Identify which cell holds the provided text, then report its (X, Y) central coordinate. 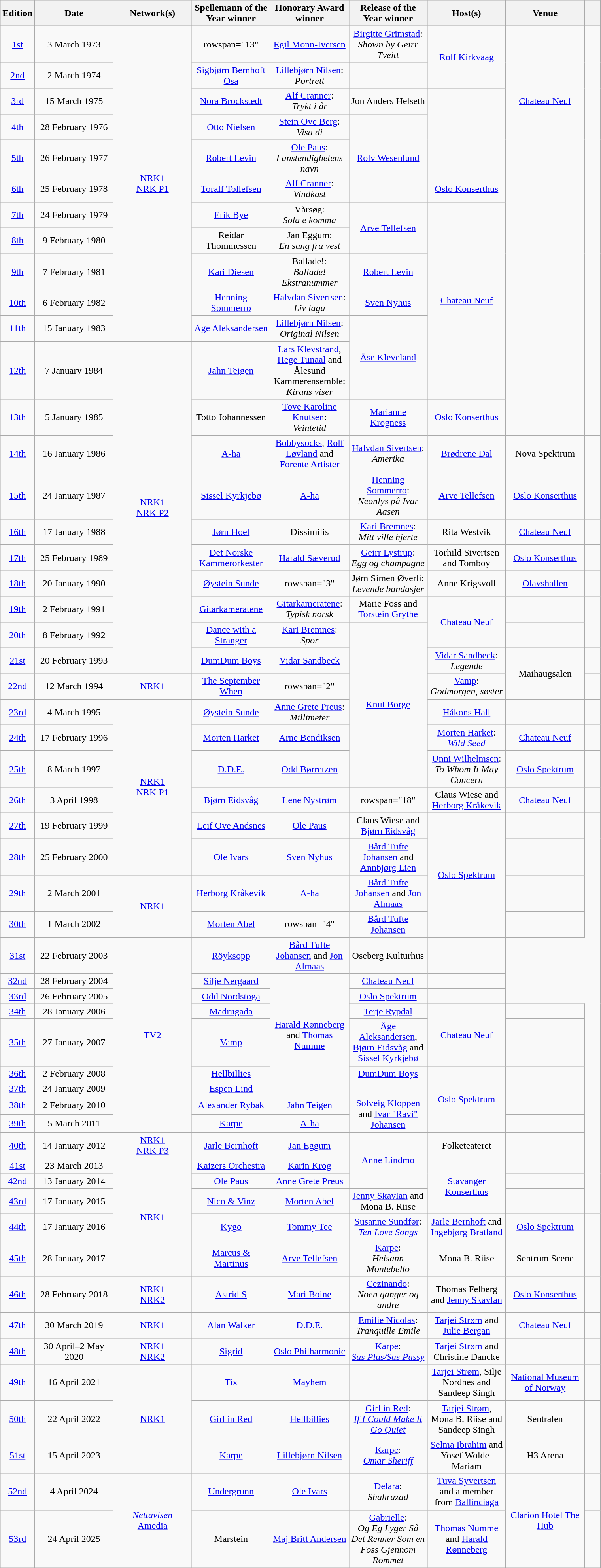
28 January 2006 (74, 1011)
22 April 2022 (74, 1419)
25 February 1978 (74, 189)
Rita Westvik (467, 532)
3rd (17, 101)
Kaizers Orchestra (231, 1166)
Bård Tufte Johansen (388, 924)
Olavshallen (545, 583)
Gitarkameratene:Typisk norsk (310, 609)
Venue (545, 13)
Anne Grete Preus: Millimeter (310, 712)
30 April–2 May 2020 (74, 1352)
Network(s) (153, 13)
Halvdan Sivertsen: Amerika (388, 454)
9 February 1980 (74, 241)
Reidar Thommessen (231, 241)
9th (17, 271)
Mayhem (310, 1382)
22nd (17, 686)
8th (17, 241)
6th (17, 189)
28 February 2018 (74, 1295)
22 February 2003 (74, 956)
Morten Harket (231, 738)
5 January 1985 (74, 417)
Det Norske Kammerorkester (231, 558)
Selma Ibrahim and Yosef Wolde-Mariam (467, 1455)
39th (17, 1123)
41st (17, 1166)
53rd (17, 1539)
Silje Nergaard (231, 981)
52nd (17, 1492)
Thomas Felberg and Jenny Skavlan (467, 1295)
Marcus & Martinus (231, 1258)
13 January 2014 (74, 1181)
42nd (17, 1181)
Lillebjørn Nilsen (310, 1455)
11th (17, 328)
Toralf Tollefsen (231, 189)
NRK1NRK P2 (153, 507)
20 January 1990 (74, 583)
Rolf Kirkvaag (467, 57)
Emilie Nicolas: Tranquille Emile (388, 1325)
Håkons Hall (467, 712)
36th (17, 1073)
Lillebjørn Nilsen: Original Nilsen (310, 328)
Jarle Bernhoft (231, 1145)
4 March 1995 (74, 712)
17 January 2016 (74, 1227)
28 February 1976 (74, 127)
Otto Nielsen (231, 127)
Solveig Kloppen and Ivar "Ravi" Johansen (388, 1114)
Susanne Sundfør: Ten Love Songs (388, 1227)
Knut Borge (388, 704)
2 March 1974 (74, 75)
Gitarkameratene (231, 609)
6 February 1982 (74, 302)
7 January 1984 (74, 370)
19th (17, 609)
Lene Nystrøm (310, 800)
Spellemann of the Year winner (231, 13)
15 January 1983 (74, 328)
23rd (17, 712)
rowspan="18" (388, 800)
Kari Bremnes: Spor (310, 635)
Kari Diesen (231, 271)
Jan Eggum: En sang fra vest (310, 241)
50th (17, 1419)
Mona B. Riise (467, 1258)
Torhild Sivertsen and Tomboy (467, 558)
Sentrum Scene (545, 1258)
Tarjei Strøm, Silje Nordnes and Sandeep Singh (467, 1382)
23 March 2013 (74, 1166)
Tove Karoline Knutsen: Veintetid (310, 417)
27th (17, 825)
17 January 1988 (74, 532)
Tommy Tee (310, 1227)
26 February 2005 (74, 996)
Leif Ove Andsnes (231, 825)
Date (74, 13)
10th (17, 302)
Folketeateret (467, 1145)
14th (17, 454)
Thomas Numme and Harald Rønneberg (467, 1539)
32nd (17, 981)
Sissel Kyrkjebø (231, 495)
Girl in Red (231, 1419)
2nd (17, 75)
28 February 2004 (74, 981)
Release of the Year winner (388, 13)
TV2 (153, 1035)
Morten Harket: Wild Seed (467, 738)
15 March 1975 (74, 101)
Tarjei Strøm and Christine Dancke (467, 1352)
43rd (17, 1201)
Odd Nordstoga (231, 996)
rowspan="2" (310, 686)
21st (17, 661)
2 February 2010 (74, 1105)
Terje Rypdal (388, 1011)
Marianne Krogness (388, 417)
Egil Monn-Iversen (310, 44)
Ole Paus: I anstendighetens navn (310, 158)
Edition (17, 13)
16 April 2021 (74, 1382)
Sigbjørn Bernhoft Osa (231, 75)
Stavanger Konserthus (467, 1186)
1 March 2002 (74, 924)
27 January 2007 (74, 1042)
Dance with a Stranger (231, 635)
Åge Aleksandersen, Bjørn Eidsvåg and Sissel Kyrkjebø (388, 1042)
Nova Spektrum (545, 454)
2 February 2008 (74, 1073)
Sentralen (545, 1419)
15th (17, 495)
Maj Britt Andersen (310, 1539)
Vårsøg: Sola e komma (310, 214)
Vamp (231, 1042)
Stein Ove Berg: Visa di (310, 127)
28th (17, 857)
Åse Kleveland (388, 357)
Åge Aleksandersen (231, 328)
28 January 2017 (74, 1258)
Erik Bye (231, 214)
Rolv Wesenlund (388, 158)
49th (17, 1382)
26 February 1977 (74, 158)
30th (17, 924)
3 April 1998 (74, 800)
5th (17, 158)
25th (17, 769)
National Museum of Norway (545, 1382)
14 January 2012 (74, 1145)
Cezinando: Noen ganger og andre (388, 1295)
Jørn Hoel (231, 532)
Röyksopp (231, 956)
Maihaugsalen (545, 673)
1st (17, 44)
Sigrid (231, 1352)
Astrid S (231, 1295)
7th (17, 214)
35th (17, 1042)
25 February 2000 (74, 857)
4th (17, 127)
33rd (17, 996)
38th (17, 1105)
The September When (231, 686)
Karin Krog (310, 1166)
2 February 1991 (74, 609)
Henning Sommerro (231, 302)
Vidar Sandbeck: Legende (467, 661)
Oslo Philharmonic (310, 1352)
Anne Grete Preus (310, 1181)
Alf Cranner: Vindkast (310, 189)
30 March 2019 (74, 1325)
17th (17, 558)
19 February 1999 (74, 825)
17 January 2015 (74, 1201)
Bjørn Eidsvåg (231, 800)
Arne Bendiksen (310, 738)
15 April 2023 (74, 1455)
Tarjei Strøm and Julie Bergan (467, 1325)
Undergrunn (231, 1492)
24 January 2009 (74, 1088)
Alexander Rybak (231, 1105)
Jørn Simen Øverli: Levende bandasjer (388, 583)
44th (17, 1227)
Lillebjørn Nilsen: Portrett (310, 75)
47th (17, 1325)
48th (17, 1352)
46th (17, 1295)
Lars Klevstrand, Hege Tunaal and Ålesund Kammerensemble: Kirans viser (310, 370)
29th (17, 893)
12 March 1994 (74, 686)
8 February 1992 (74, 635)
Karpe: Heisann Montebello (388, 1258)
26th (17, 800)
Marstein (231, 1539)
Harald Sæverud (310, 558)
Anne Krigsvoll (467, 583)
2 March 2001 (74, 893)
Mari Boine (310, 1295)
17 February 1996 (74, 738)
rowspan="4" (310, 924)
20 February 1993 (74, 661)
Tarjei Strøm, Mona B. Riise and Sandeep Singh (467, 1419)
Odd Børretzen (310, 769)
Girl in Red: If I Could Make It Go Quiet (388, 1419)
Dissimilis (310, 532)
Bård Tufte Johansen and Annbjørg Lien (388, 857)
Kygo (231, 1227)
Brødrene Dal (467, 454)
24 April 2025 (74, 1539)
Nora Brockstedt (231, 101)
20th (17, 635)
Jenny Skavlan and Mona B. Riise (388, 1201)
16 January 1986 (74, 454)
18th (17, 583)
Ballade!: Ballade! Ekstranummer (310, 271)
Espen Lind (231, 1088)
Herborg Kråkevik (231, 893)
Marie Foss and Torstein Grythe (388, 609)
Birgitte Grimstad: Shown by Geirr Tveitt (388, 44)
12th (17, 370)
Totto Johannessen (231, 417)
Claus Wiese and Herborg Kråkevik (467, 800)
Tix (231, 1382)
51st (17, 1455)
Karpe: Omar Sheriff (388, 1455)
H3 Arena (545, 1455)
Jarle Bernhoft and Ingebjørg Bratland (467, 1227)
Jon Anders Helseth (388, 101)
Alf Cranner: Trykt i år (310, 101)
Henning Sommerro: Neonlys på Ivar Aasen (388, 495)
8 March 1997 (74, 769)
Vamp: Godmorgen, søster (467, 686)
40th (17, 1145)
Honorary Award winner (310, 13)
Nico & Vinz (231, 1201)
3 March 1973 (74, 44)
Claus Wiese and Bjørn Eidsvåg (388, 825)
Karpe: Sas Plus/Sas Pussy (388, 1352)
Halvdan Sivertsen: Liv laga (310, 302)
Geirr Lystrup: Egg og champagne (388, 558)
24 January 1987 (74, 495)
Alan Walker (231, 1325)
rowspan="13" (231, 44)
7 February 1981 (74, 271)
31st (17, 956)
Tuva Syvertsen and a member from Ballinciaga (467, 1492)
Gabrielle: Og Eg Lyger Så Det Renner Som en Foss Gjennom Rommet (388, 1539)
25 February 1989 (74, 558)
Harald Rønneberg and Thomas Numme (310, 1035)
NRK1NRK P3 (153, 1145)
13th (17, 417)
4 April 2024 (74, 1492)
Host(s) (467, 13)
Oseberg Kulturhus (388, 956)
Madrugada (231, 1011)
Delara: Shahrazad (388, 1492)
Clarion Hotel The Hub (545, 1521)
Unni Wilhelmsen: To Whom It May Concern (467, 769)
45th (17, 1258)
37th (17, 1088)
34th (17, 1011)
Anne Lindmo (388, 1160)
Bobbysocks, Rolf Løvland and Forente Artister (310, 454)
Kari Bremnes: Mitt ville hjerte (388, 532)
NettavisenAmedia (153, 1521)
Vidar Sandbeck (310, 661)
24th (17, 738)
24 February 1979 (74, 214)
rowspan="3" (310, 583)
16th (17, 532)
5 March 2011 (74, 1123)
Jan Eggum (310, 1145)
